From the cell containing the given text, extract its center point as [x, y] coordinate. 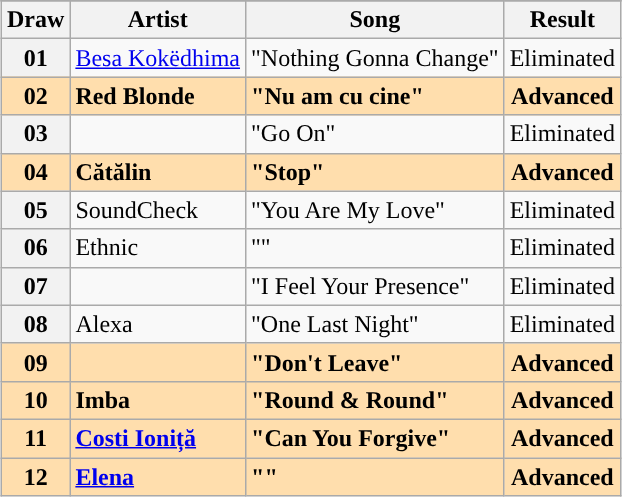
02 [35, 96]
Artist [158, 20]
Elena [158, 477]
"Can You Forgive" [376, 438]
Costi Ioniță [158, 438]
Besa Kokëdhima [158, 58]
01 [35, 58]
09 [35, 362]
Ethnic [158, 248]
Cătălin [158, 172]
10 [35, 400]
"Don't Leave" [376, 362]
"One Last Night" [376, 324]
Alexa [158, 324]
SoundCheck [158, 210]
04 [35, 172]
03 [35, 134]
Draw [35, 20]
Song [376, 20]
Red Blonde [158, 96]
Imba [158, 400]
"Round & Round" [376, 400]
"I Feel Your Presence" [376, 286]
07 [35, 286]
"Nu am cu cine" [376, 96]
"Stop" [376, 172]
"Nothing Gonna Change" [376, 58]
08 [35, 324]
12 [35, 477]
"Go On" [376, 134]
Result [562, 20]
05 [35, 210]
06 [35, 248]
"You Are My Love" [376, 210]
11 [35, 438]
